Capture the cell that displays the provided text and extract its (X, Y) central coordinate. 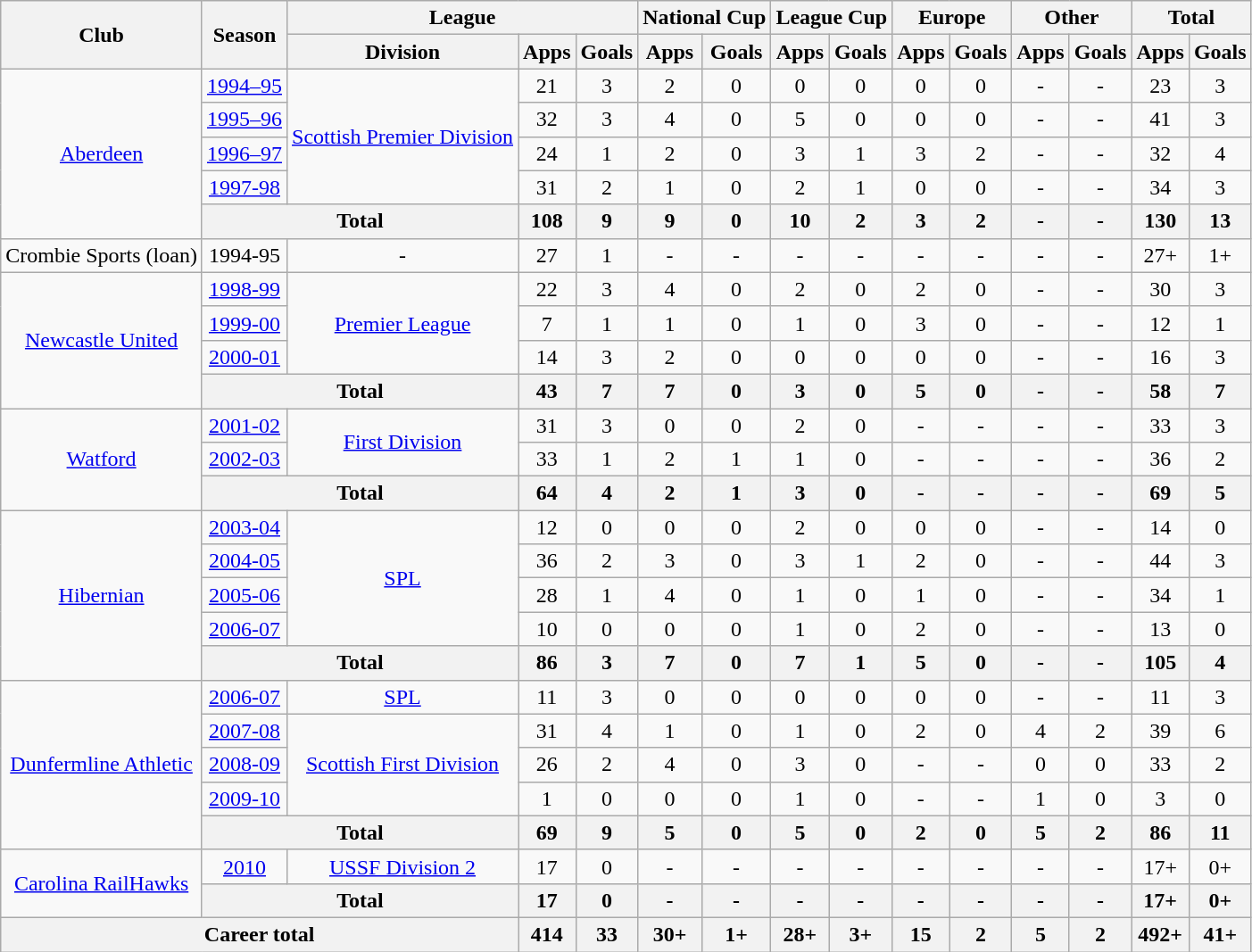
Scottish Premier Division (403, 137)
2004-05 (245, 561)
2001-02 (245, 426)
27 (547, 255)
1994-95 (245, 255)
41 (1160, 120)
28 (547, 595)
2005-06 (245, 595)
League (462, 18)
2008-09 (245, 765)
1995–96 (245, 120)
Hibernian (102, 595)
Other (1072, 18)
1994–95 (245, 86)
Club (102, 35)
1997-98 (245, 187)
Career total (260, 934)
2000-01 (245, 357)
Division (403, 52)
6 (1220, 731)
58 (1160, 391)
Dunfermline Athletic (102, 765)
First Division (403, 443)
2010 (245, 866)
3+ (860, 934)
26 (547, 765)
Watford (102, 459)
64 (547, 493)
492+ (1160, 934)
Carolina RailHawks (102, 883)
1998-99 (245, 289)
30+ (670, 934)
23 (1160, 86)
108 (547, 221)
21 (547, 86)
League Cup (832, 18)
1999-00 (245, 323)
28+ (800, 934)
Season (245, 35)
2002-03 (245, 459)
2009-10 (245, 799)
105 (1160, 663)
41+ (1220, 934)
Scottish First Division (403, 765)
16 (1160, 357)
1996–97 (245, 153)
22 (547, 289)
130 (1160, 221)
39 (1160, 731)
Europe (952, 18)
Crombie Sports (loan) (102, 255)
2007-08 (245, 731)
30 (1160, 289)
27+ (1160, 255)
15 (921, 934)
Newcastle United (102, 340)
43 (547, 391)
24 (547, 153)
Premier League (403, 323)
2003-04 (245, 527)
414 (547, 934)
USSF Division 2 (403, 866)
44 (1160, 561)
National Cup (705, 18)
Aberdeen (102, 153)
